Detect which cell encompasses the target text, then output its (X, Y) center coordinate. 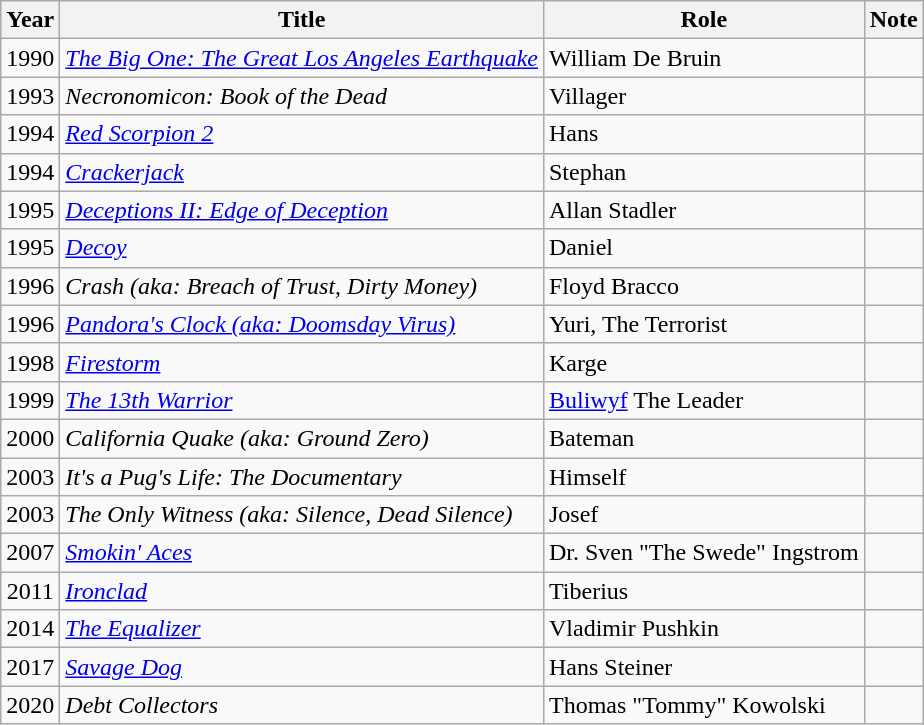
Debt Collectors (302, 705)
Bateman (704, 438)
Vladimir Pushkin (704, 629)
2014 (30, 629)
Smokin' Aces (302, 553)
Role (704, 20)
William De Bruin (704, 58)
Pandora's Clock (aka: Doomsday Virus) (302, 324)
Dr. Sven "The Swede" Ingstrom (704, 553)
1999 (30, 400)
California Quake (aka: Ground Zero) (302, 438)
2000 (30, 438)
Josef (704, 515)
Note (894, 20)
Buliwyf The Leader (704, 400)
2007 (30, 553)
2020 (30, 705)
Karge (704, 362)
Floyd Bracco (704, 286)
Thomas "Tommy" Kowolski (704, 705)
Decoy (302, 248)
Stephan (704, 172)
Firestorm (302, 362)
Himself (704, 477)
1990 (30, 58)
The Equalizer (302, 629)
Yuri, The Terrorist (704, 324)
Daniel (704, 248)
Tiberius (704, 591)
Deceptions II: Edge of Deception (302, 210)
Crackerjack (302, 172)
1998 (30, 362)
The Only Witness (aka: Silence, Dead Silence) (302, 515)
Necronomicon: Book of the Dead (302, 96)
Red Scorpion 2 (302, 134)
1993 (30, 96)
2011 (30, 591)
Crash (aka: Breach of Trust, Dirty Money) (302, 286)
Savage Dog (302, 667)
Allan Stadler (704, 210)
The Big One: The Great Los Angeles Earthquake (302, 58)
Year (30, 20)
Title (302, 20)
Hans Steiner (704, 667)
2017 (30, 667)
Hans (704, 134)
Ironclad (302, 591)
The 13th Warrior (302, 400)
It's a Pug's Life: The Documentary (302, 477)
Villager (704, 96)
